Identify which cell holds the provided text, then report its (x, y) central coordinate. 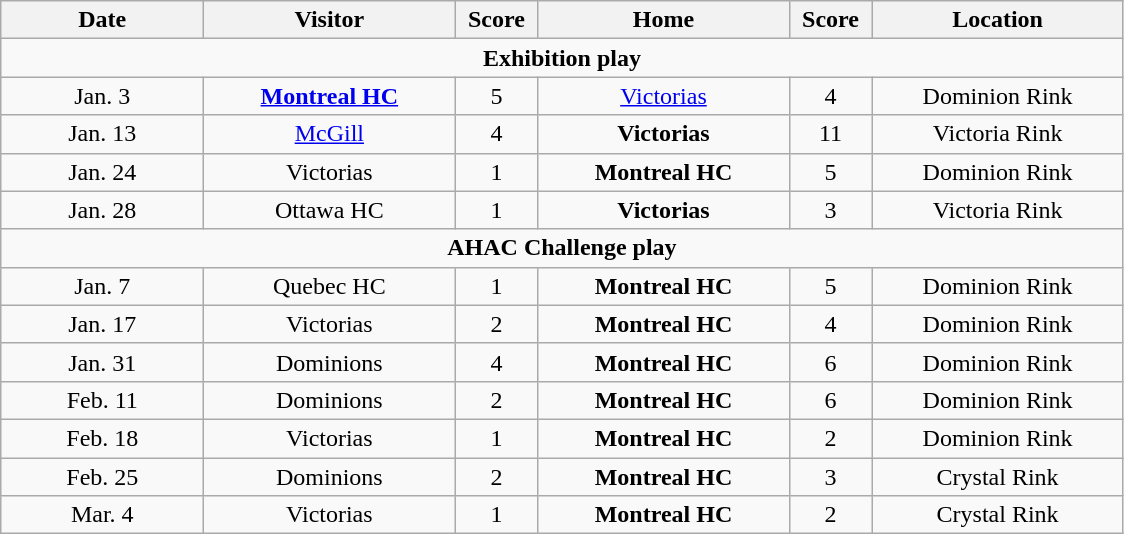
Jan. 31 (102, 362)
Date (102, 20)
Feb. 11 (102, 400)
Mar. 4 (102, 515)
Jan. 3 (102, 96)
Feb. 25 (102, 477)
AHAC Challenge play (562, 248)
Quebec HC (330, 286)
Exhibition play (562, 58)
Jan. 24 (102, 172)
Jan. 13 (102, 134)
Visitor (330, 20)
Ottawa HC (330, 210)
Home (664, 20)
McGill (330, 134)
Jan. 17 (102, 324)
11 (830, 134)
Location (998, 20)
Jan. 28 (102, 210)
Jan. 7 (102, 286)
Feb. 18 (102, 438)
